Find where the given text appears and provide that cell's center as [X, Y] coordinate. 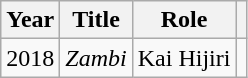
Title [96, 20]
2018 [30, 58]
Zambi [96, 58]
Kai Hijiri [184, 58]
Year [30, 20]
Role [184, 20]
